Search for the cell housing the specified text and yield its [x, y] center coordinate. 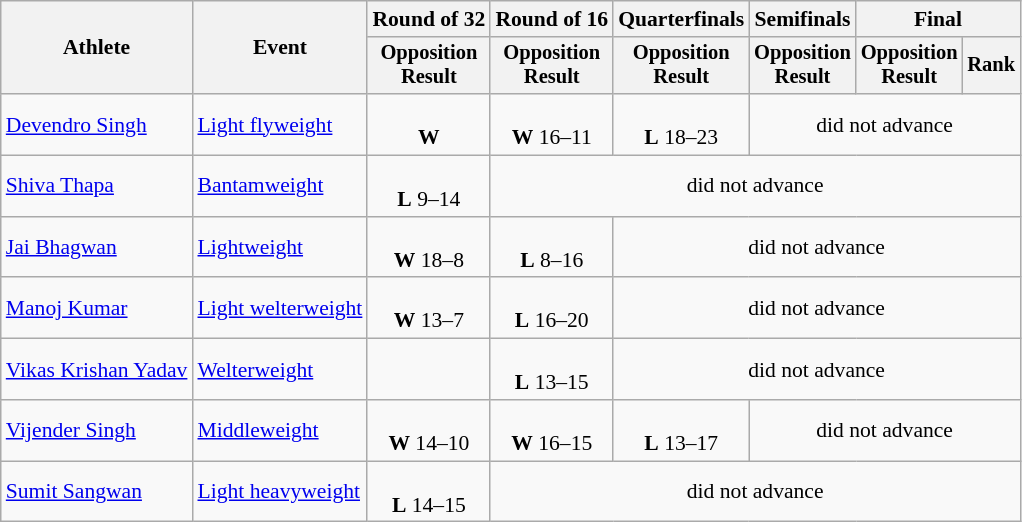
Sumit Sangwan [97, 492]
L 16–20 [552, 308]
L 9–14 [428, 186]
Bantamweight [280, 186]
Shiva Thapa [97, 186]
L 13–15 [552, 370]
Athlete [97, 48]
W [428, 124]
Devendro Singh [97, 124]
Event [280, 48]
Semifinals [802, 19]
W 14–10 [428, 430]
L 8–16 [552, 248]
Light flyweight [280, 124]
W 16–15 [552, 430]
Round of 32 [428, 19]
Light heavyweight [280, 492]
L 13–17 [681, 430]
W 13–7 [428, 308]
Light welterweight [280, 308]
W 16–11 [552, 124]
Vijender Singh [97, 430]
Final [938, 19]
W 18–8 [428, 248]
Manoj Kumar [97, 308]
Rank [991, 66]
Vikas Krishan Yadav [97, 370]
Middleweight [280, 430]
Round of 16 [552, 19]
Lightweight [280, 248]
L 14–15 [428, 492]
L 18–23 [681, 124]
Welterweight [280, 370]
Jai Bhagwan [97, 248]
Quarterfinals [681, 19]
